Locate the cell with the specified text and output its (X, Y) center coordinate. 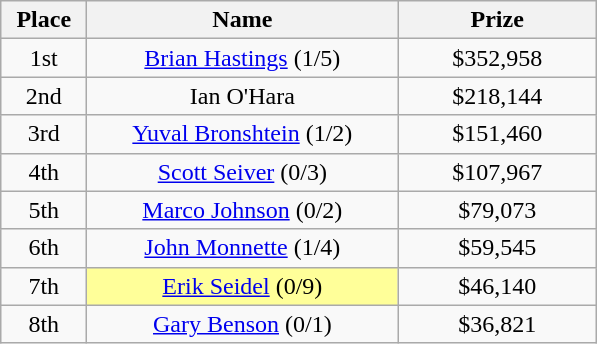
1st (44, 58)
$46,140 (498, 286)
Name (242, 20)
5th (44, 210)
$352,958 (498, 58)
Yuval Bronshtein (1/2) (242, 134)
3rd (44, 134)
Prize (498, 20)
$218,144 (498, 96)
Brian Hastings (1/5) (242, 58)
Place (44, 20)
$36,821 (498, 324)
Scott Seiver (0/3) (242, 172)
6th (44, 248)
4th (44, 172)
Gary Benson (0/1) (242, 324)
$59,545 (498, 248)
Erik Seidel (0/9) (242, 286)
7th (44, 286)
2nd (44, 96)
John Monnette (1/4) (242, 248)
$79,073 (498, 210)
Ian O'Hara (242, 96)
Marco Johnson (0/2) (242, 210)
$107,967 (498, 172)
$151,460 (498, 134)
8th (44, 324)
